Pinpoint the cell where the given text exists, returning its (X, Y) midpoint coordinate. 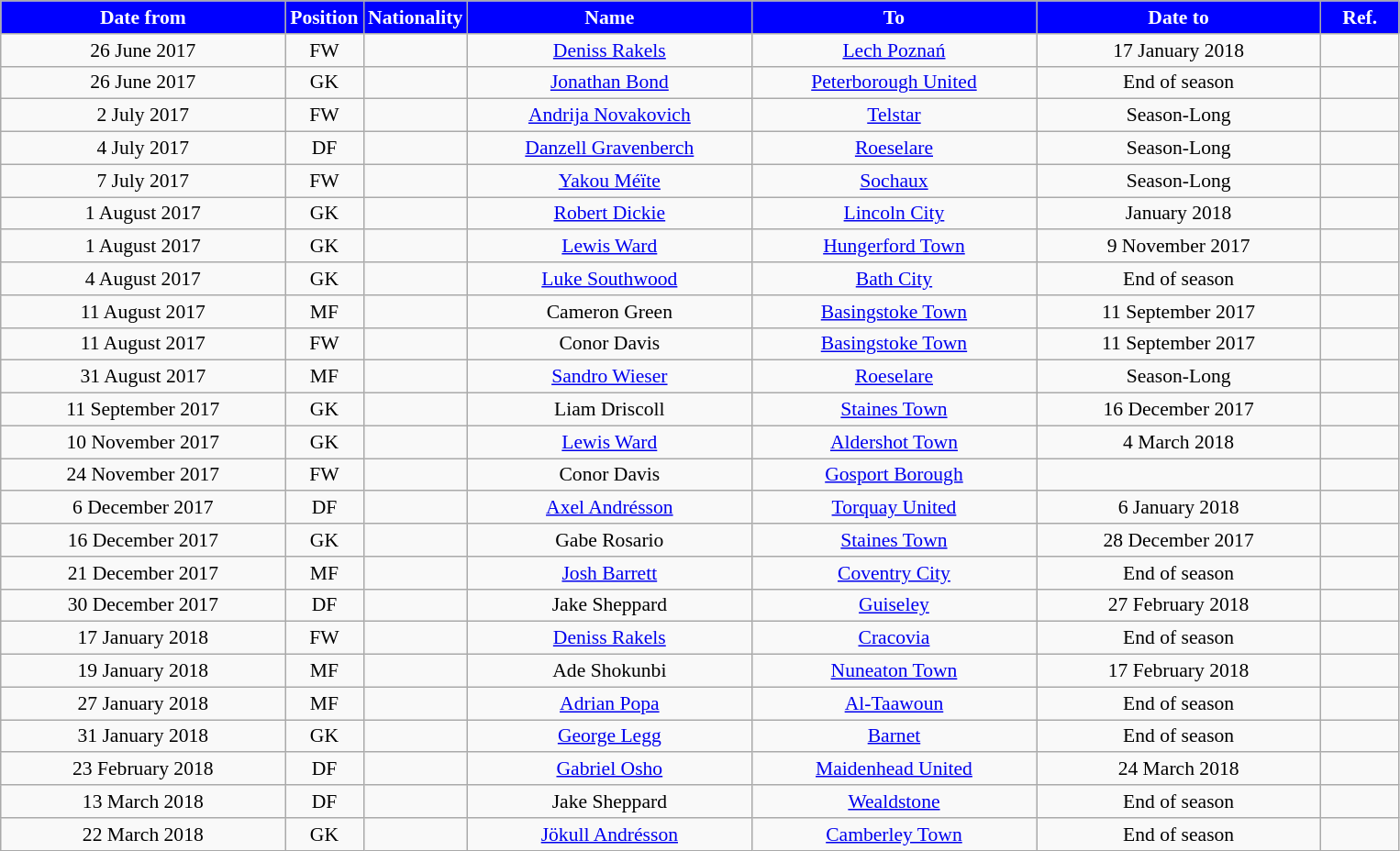
January 2018 (1179, 214)
Gosport Borough (894, 475)
Aldershot Town (894, 442)
2 July 2017 (143, 116)
To (894, 17)
Date from (143, 17)
17 February 2018 (1179, 671)
24 March 2018 (1179, 769)
30 December 2017 (143, 605)
Ref. (1360, 17)
28 December 2017 (1179, 540)
Jonathan Bond (609, 83)
Gabe Rosario (609, 540)
Sochaux (894, 181)
Luke Southwood (609, 279)
27 January 2018 (143, 703)
24 November 2017 (143, 475)
Lincoln City (894, 214)
13 March 2018 (143, 801)
Axel Andrésson (609, 508)
31 January 2018 (143, 736)
Torquay United (894, 508)
Barnet (894, 736)
Name (609, 17)
Robert Dickie (609, 214)
19 January 2018 (143, 671)
Camberley Town (894, 834)
Lech Poznań (894, 50)
Peterborough United (894, 83)
6 December 2017 (143, 508)
Danzell Gravenberch (609, 149)
Nationality (415, 17)
Jökull Andrésson (609, 834)
Al-Taawoun (894, 703)
Sandro Wieser (609, 377)
Position (325, 17)
Josh Barrett (609, 573)
4 August 2017 (143, 279)
Coventry City (894, 573)
Yakou Méïte (609, 181)
Gabriel Osho (609, 769)
Liam Driscoll (609, 410)
Cracovia (894, 638)
Telstar (894, 116)
Nuneaton Town (894, 671)
4 July 2017 (143, 149)
22 March 2018 (143, 834)
Maidenhead United (894, 769)
Hungerford Town (894, 247)
Date to (1179, 17)
23 February 2018 (143, 769)
27 February 2018 (1179, 605)
Guiseley (894, 605)
Ade Shokunbi (609, 671)
4 March 2018 (1179, 442)
Adrian Popa (609, 703)
31 August 2017 (143, 377)
Bath City (894, 279)
21 December 2017 (143, 573)
Wealdstone (894, 801)
Cameron Green (609, 312)
George Legg (609, 736)
9 November 2017 (1179, 247)
7 July 2017 (143, 181)
Andrija Novakovich (609, 116)
10 November 2017 (143, 442)
6 January 2018 (1179, 508)
